Capture the cell that displays the provided text and extract its [X, Y] central coordinate. 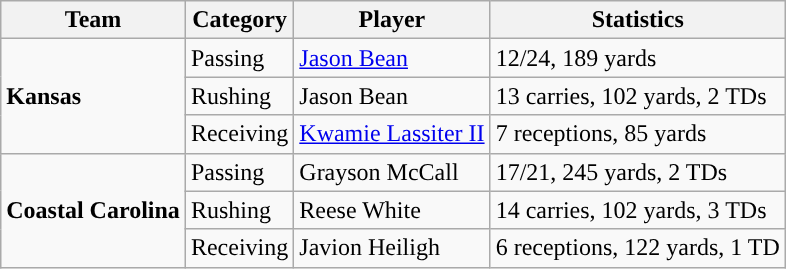
Player [392, 20]
Kansas [94, 96]
7 receptions, 85 yards [638, 134]
17/21, 245 yards, 2 TDs [638, 172]
Kwamie Lassiter II [392, 134]
13 carries, 102 yards, 2 TDs [638, 96]
Grayson McCall [392, 172]
Coastal Carolina [94, 210]
Team [94, 20]
Category [239, 20]
12/24, 189 yards [638, 58]
6 receptions, 122 yards, 1 TD [638, 248]
Statistics [638, 20]
14 carries, 102 yards, 3 TDs [638, 210]
Javion Heiligh [392, 248]
Reese White [392, 210]
